Locate the cell with the specified text and output its [x, y] center coordinate. 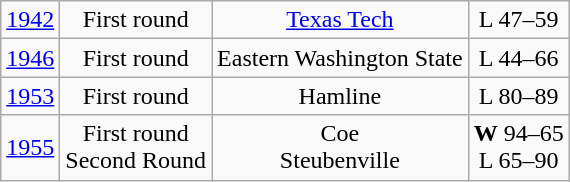
Hamline [340, 96]
1942 [30, 20]
W 94–65L 65–90 [518, 148]
L 47–59 [518, 20]
1955 [30, 148]
L 44–66 [518, 58]
1946 [30, 58]
CoeSteubenville [340, 148]
First roundSecond Round [136, 148]
L 80–89 [518, 96]
1953 [30, 96]
Eastern Washington State [340, 58]
Texas Tech [340, 20]
